From the cell containing the given text, extract its center point as (X, Y) coordinate. 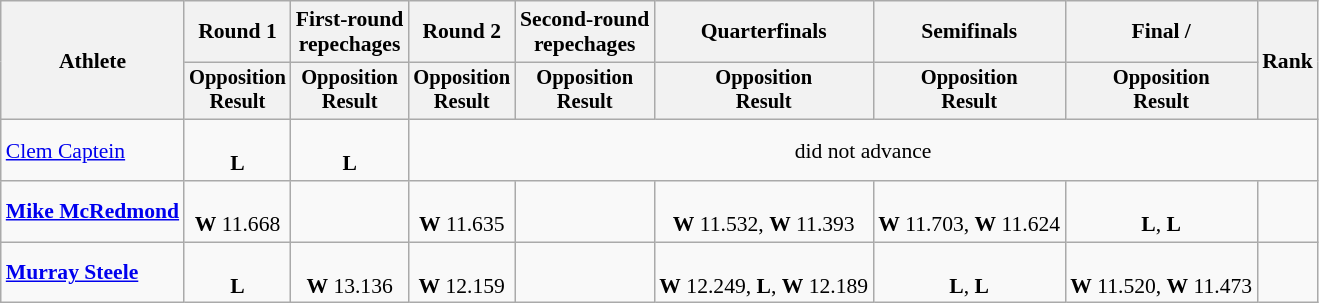
Murray Steele (92, 272)
W 11.668 (238, 212)
W 13.136 (350, 272)
Round 1 (238, 32)
Second-roundrepechages (584, 32)
W 11.635 (462, 212)
Semifinals (969, 32)
Final / (1161, 32)
Rank (1288, 60)
W 11.703, W 11.624 (969, 212)
Athlete (92, 60)
did not advance (862, 150)
W 11.520, W 11.473 (1161, 272)
W 12.249, L, W 12.189 (764, 272)
W 12.159 (462, 272)
Clem Captein (92, 150)
Quarterfinals (764, 32)
First-roundrepechages (350, 32)
Mike McRedmond (92, 212)
W 11.532, W 11.393 (764, 212)
Round 2 (462, 32)
